Identify which cell holds the provided text, then report its (X, Y) central coordinate. 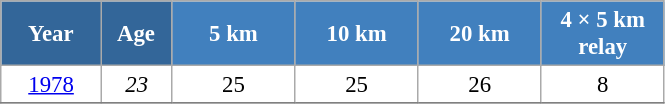
23 (136, 85)
10 km (356, 34)
8 (602, 85)
1978 (52, 85)
5 km (234, 34)
4 × 5 km relay (602, 34)
Age (136, 34)
26 (480, 85)
20 km (480, 34)
Year (52, 34)
